For the text-containing cell, return its midpoint in (X, Y) coordinate format. 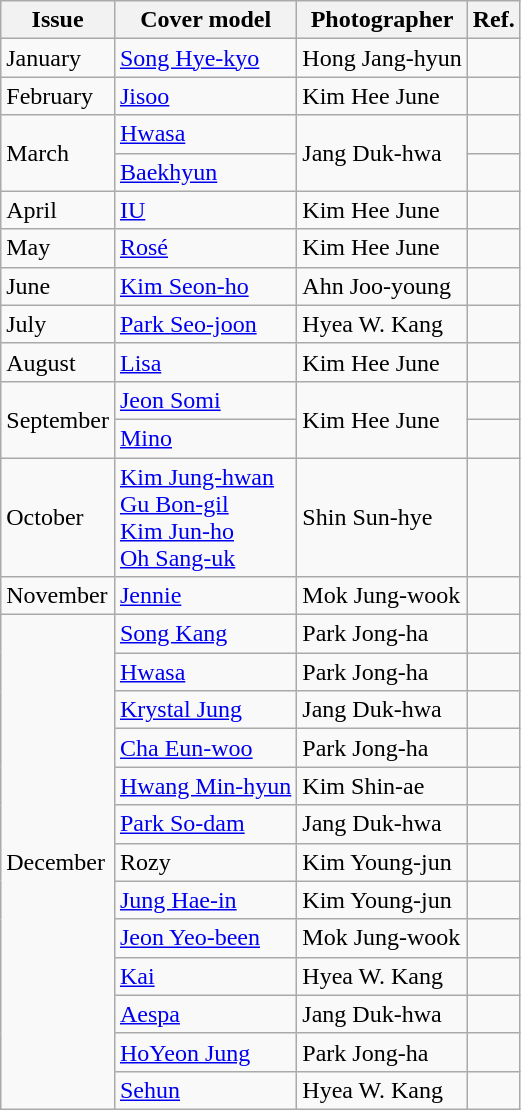
June (58, 286)
May (58, 248)
Photographer (382, 20)
HoYeon Jung (205, 1052)
Cover model (205, 20)
August (58, 362)
Jung Hae-in (205, 900)
Park So-dam (205, 824)
Sehun (205, 1090)
Kim Seon-ho (205, 286)
Jennie (205, 596)
October (58, 518)
Ref. (494, 20)
January (58, 58)
Lisa (205, 362)
Ahn Joo-young (382, 286)
February (58, 96)
December (58, 862)
Song Hye-kyo (205, 58)
April (58, 210)
Song Kang (205, 634)
Hong Jang-hyun (382, 58)
November (58, 596)
March (58, 153)
Shin Sun-hye (382, 518)
Issue (58, 20)
Hwang Min-hyun (205, 786)
Jeon Somi (205, 400)
Rozy (205, 862)
IU (205, 210)
Cha Eun-woo (205, 748)
July (58, 324)
Kai (205, 976)
September (58, 419)
Mino (205, 438)
Baekhyun (205, 172)
Aespa (205, 1014)
Jisoo (205, 96)
Rosé (205, 248)
Kim Shin-ae (382, 786)
Park Seo-joon (205, 324)
Jeon Yeo-been (205, 938)
Kim Jung-hwanGu Bon-gilKim Jun-hoOh Sang-uk (205, 518)
Krystal Jung (205, 710)
